Determine the [x, y] coordinate at the center of the cell enclosing the given text.  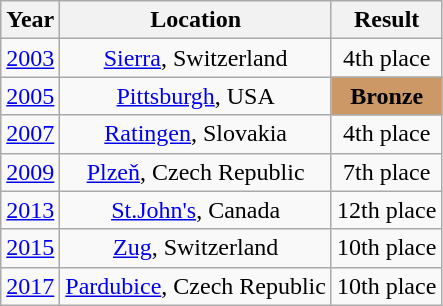
2015 [30, 248]
Pittsburgh, USA [196, 96]
12th place [386, 210]
Sierra, Switzerland [196, 58]
7th place [386, 172]
St.John's, Canada [196, 210]
2013 [30, 210]
Location [196, 20]
Ratingen, Slovakia [196, 134]
2003 [30, 58]
2009 [30, 172]
Bronze [386, 96]
Zug, Switzerland [196, 248]
Result [386, 20]
2007 [30, 134]
Year [30, 20]
2005 [30, 96]
2017 [30, 286]
Pardubice, Czech Republic [196, 286]
Plzeň, Czech Republic [196, 172]
